Capture the cell that displays the provided text and extract its [X, Y] central coordinate. 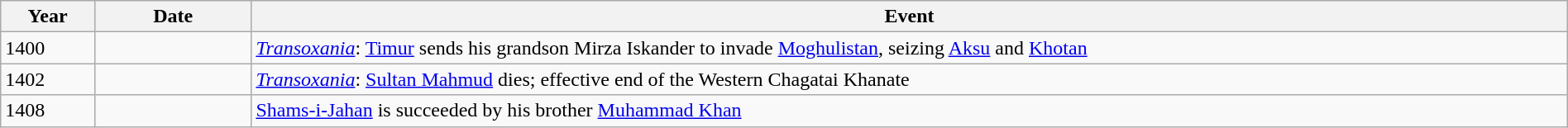
1402 [48, 79]
Date [172, 17]
1408 [48, 111]
1400 [48, 48]
Year [48, 17]
Shams-i-Jahan is succeeded by his brother Muhammad Khan [910, 111]
Transoxania: Sultan Mahmud dies; effective end of the Western Chagatai Khanate [910, 79]
Event [910, 17]
Transoxania: Timur sends his grandson Mirza Iskander to invade Moghulistan, seizing Aksu and Khotan [910, 48]
